Find where the given text appears and provide that cell's center as (x, y) coordinate. 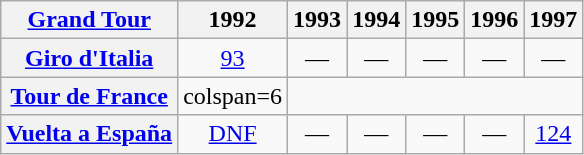
Tour de France (90, 96)
Vuelta a España (90, 134)
colspan=6 (233, 96)
1994 (376, 20)
1997 (554, 20)
124 (554, 134)
Giro d'Italia (90, 58)
1992 (233, 20)
DNF (233, 134)
93 (233, 58)
1993 (318, 20)
Grand Tour (90, 20)
1996 (494, 20)
1995 (436, 20)
